Output the (x, y) coordinate of the center of the cell containing the given text.  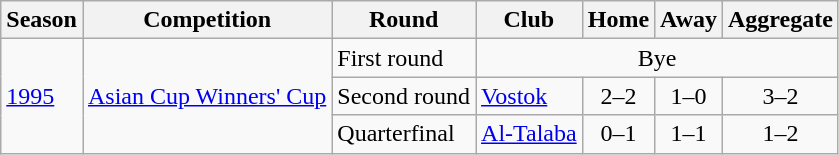
2–2 (618, 96)
Competition (206, 20)
First round (404, 58)
Away (689, 20)
Home (618, 20)
0–1 (618, 134)
Season (42, 20)
Bye (658, 58)
1–2 (781, 134)
3–2 (781, 96)
Asian Cup Winners' Cup (206, 96)
Al-Talaba (530, 134)
Aggregate (781, 20)
Round (404, 20)
1995 (42, 96)
Vostok (530, 96)
Club (530, 20)
1–1 (689, 134)
1–0 (689, 96)
Quarterfinal (404, 134)
Second round (404, 96)
